Output the [X, Y] coordinate of the center of the cell containing the given text.  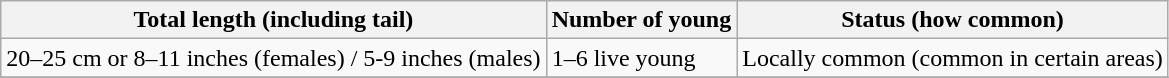
Status (how common) [953, 20]
Locally common (common in certain areas) [953, 58]
Total length (including tail) [274, 20]
20–25 cm or 8–11 inches (females) / 5-9 inches (males) [274, 58]
1–6 live young [642, 58]
Number of young [642, 20]
